Scan for the cell matching the given text and deliver its (x, y) coordinate at center. 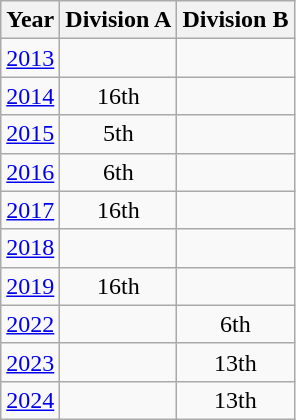
Division A (118, 20)
2014 (30, 96)
2019 (30, 286)
2023 (30, 362)
2015 (30, 134)
2022 (30, 324)
2017 (30, 210)
2018 (30, 248)
5th (118, 134)
2024 (30, 400)
2016 (30, 172)
2013 (30, 58)
Year (30, 20)
Division B (236, 20)
